For the text-containing cell, return its midpoint in (x, y) coordinate format. 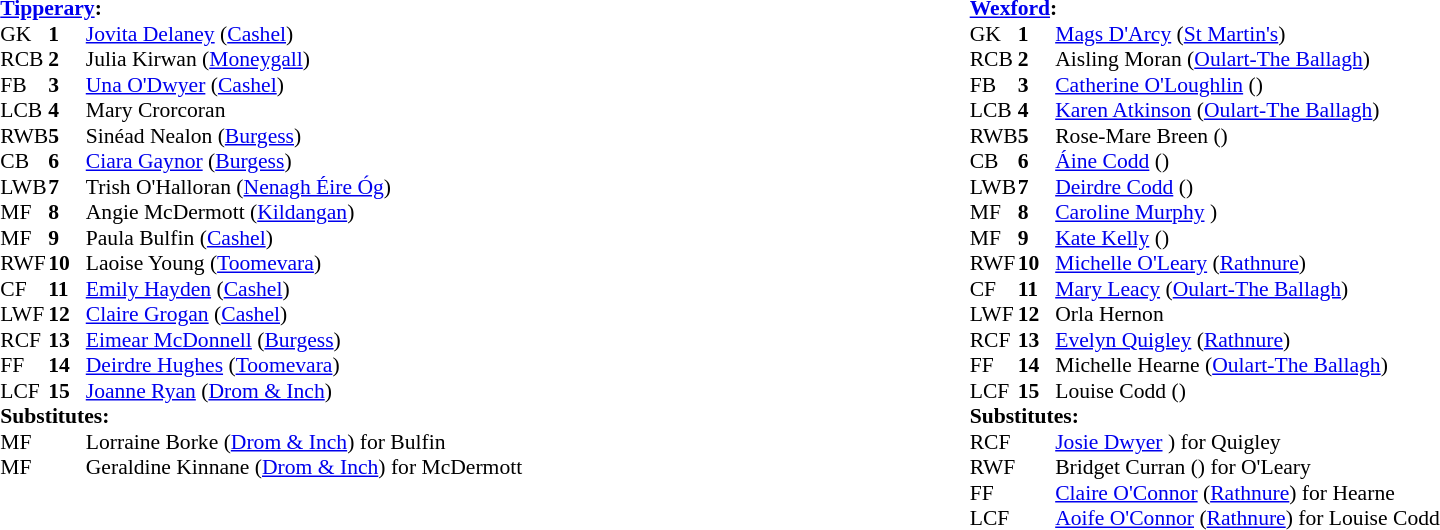
Louise Codd () (1248, 391)
Michelle Hearne (Oulart-The Ballagh) (1248, 365)
Deirdre Codd () (1248, 187)
Claire O'Connor (Rathnure) for Hearne (1248, 493)
Karen Atkinson (Oulart-The Ballagh) (1248, 111)
Orla Hernon (1248, 315)
Eimear McDonnell (Burgess) (304, 340)
Michelle O'Leary (Rathnure) (1248, 263)
Josie Dwyer ) for Quigley (1248, 442)
Paula Bulfin (Cashel) (304, 238)
Claire Grogan (Cashel) (304, 315)
Deirdre Hughes (Toomevara) (304, 365)
Laoise Young (Toomevara) (304, 263)
Catherine O'Loughlin () (1248, 85)
Áine Codd () (1248, 161)
Lorraine Borke (Drom & Inch) for Bulfin (304, 442)
Evelyn Quigley (Rathnure) (1248, 340)
Trish O'Halloran (Nenagh Éire Óg) (304, 187)
Julia Kirwan (Moneygall) (304, 59)
Mags D'Arcy (St Martin's) (1248, 34)
Joanne Ryan (Drom & Inch) (304, 391)
Rose-Mare Breen () (1248, 136)
Geraldine Kinnane (Drom & Inch) for McDermott (304, 467)
Bridget Curran () for O'Leary (1248, 467)
Aisling Moran (Oulart-The Ballagh) (1248, 59)
Sinéad Nealon (Burgess) (304, 136)
Angie McDermott (Kildangan) (304, 213)
Mary Leacy (Oulart-The Ballagh) (1248, 289)
Una O'Dwyer (Cashel) (304, 85)
Mary Crorcoran (304, 111)
Caroline Murphy ) (1248, 213)
Jovita Delaney (Cashel) (304, 34)
Kate Kelly () (1248, 238)
Ciara Gaynor (Burgess) (304, 161)
Emily Hayden (Cashel) (304, 289)
